Identify which cell holds the provided text, then report its [X, Y] central coordinate. 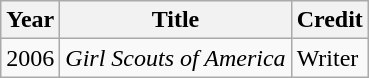
Writer [330, 58]
Girl Scouts of America [176, 58]
Title [176, 20]
Credit [330, 20]
2006 [30, 58]
Year [30, 20]
